Search for the cell housing the specified text and yield its (x, y) center coordinate. 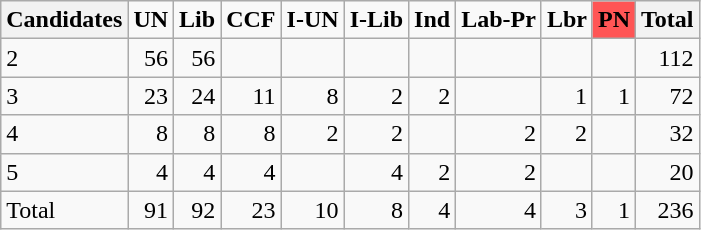
Lab-Pr (499, 20)
236 (668, 210)
CCF (251, 20)
Ind (432, 20)
112 (668, 58)
I-UN (312, 20)
72 (668, 96)
5 (64, 172)
UN (151, 20)
32 (668, 134)
91 (151, 210)
10 (312, 210)
24 (198, 96)
20 (668, 172)
Lib (198, 20)
PN (614, 20)
11 (251, 96)
Candidates (64, 20)
I-Lib (376, 20)
Lbr (566, 20)
92 (198, 210)
